Extract the [X, Y] coordinate from the center of the cell holding the provided text.  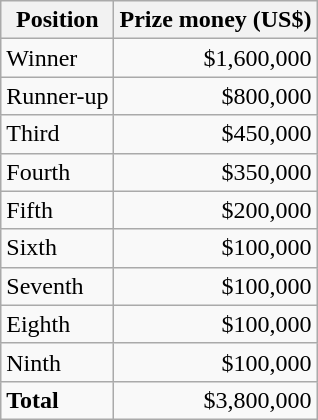
Seventh [58, 286]
$350,000 [216, 172]
$450,000 [216, 134]
$3,800,000 [216, 400]
Ninth [58, 362]
Runner-up [58, 96]
Eighth [58, 324]
Fourth [58, 172]
$1,600,000 [216, 58]
$200,000 [216, 210]
Third [58, 134]
Winner [58, 58]
Prize money (US$) [216, 20]
Position [58, 20]
Fifth [58, 210]
Sixth [58, 248]
Total [58, 400]
$800,000 [216, 96]
